Search for the cell housing the specified text and yield its [x, y] center coordinate. 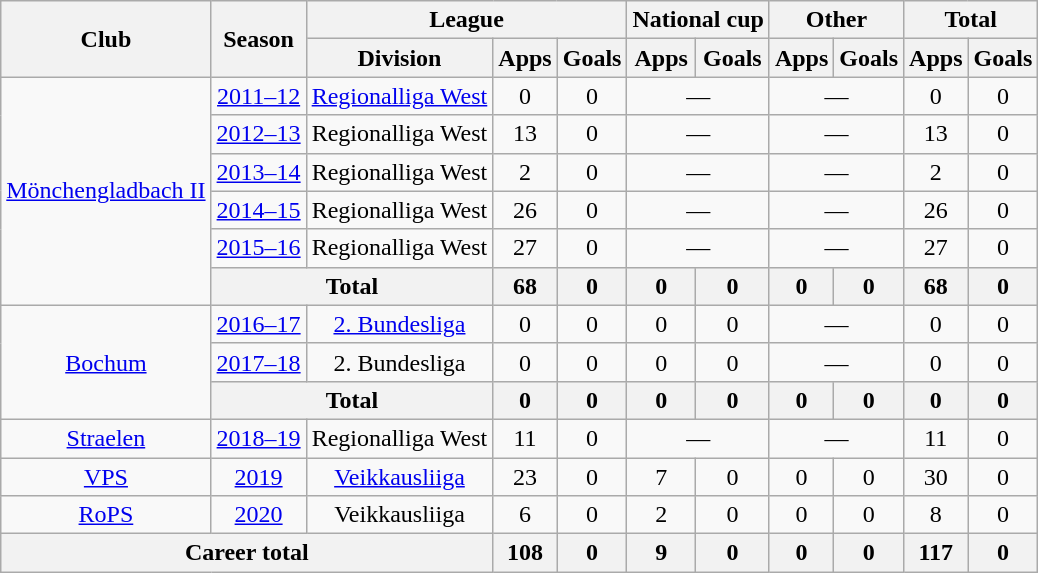
2018–19 [258, 438]
30 [936, 477]
League [466, 20]
2015–16 [258, 248]
National cup [698, 20]
2012–13 [258, 134]
Club [106, 39]
Division [400, 58]
Mönchengladbach II [106, 191]
9 [661, 553]
2011–12 [258, 96]
VPS [106, 477]
2017–18 [258, 362]
Bochum [106, 362]
Straelen [106, 438]
2020 [258, 515]
7 [661, 477]
2019 [258, 477]
Season [258, 39]
RoPS [106, 515]
108 [525, 553]
6 [525, 515]
117 [936, 553]
Other [836, 20]
Career total [247, 553]
2013–14 [258, 172]
23 [525, 477]
2014–15 [258, 210]
2016–17 [258, 324]
8 [936, 515]
